Return the (x, y) coordinate for the center point of the cell that contains the specified text.  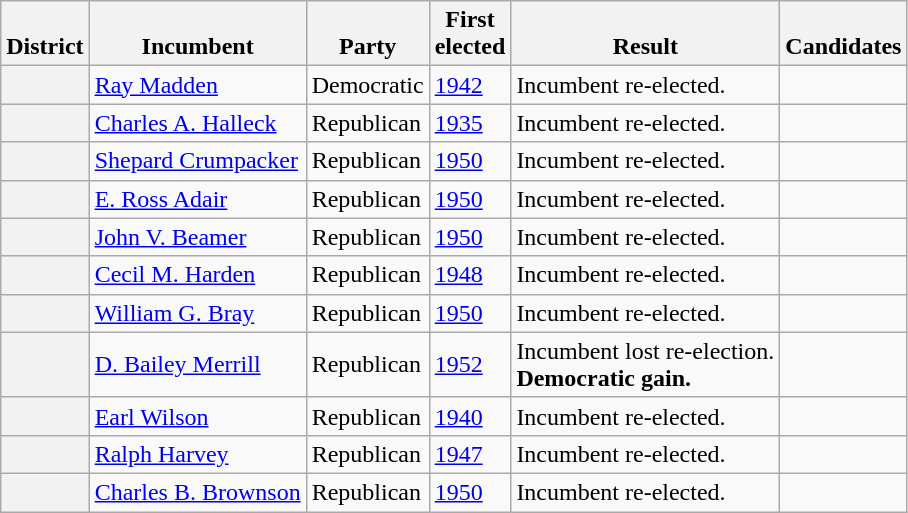
1940 (470, 416)
Party (368, 34)
Shepard Crumpacker (198, 161)
John V. Beamer (198, 237)
Ralph Harvey (198, 454)
William G. Bray (198, 313)
Incumbent lost re-election.Democratic gain. (646, 364)
Charles A. Halleck (198, 123)
District (45, 34)
E. Ross Adair (198, 199)
Charles B. Brownson (198, 492)
1947 (470, 454)
1952 (470, 364)
Candidates (844, 34)
D. Bailey Merrill (198, 364)
1948 (470, 275)
Incumbent (198, 34)
Ray Madden (198, 85)
1942 (470, 85)
Democratic (368, 85)
Result (646, 34)
Firstelected (470, 34)
1935 (470, 123)
Cecil M. Harden (198, 275)
Earl Wilson (198, 416)
